Pinpoint the cell where the given text exists, returning its [X, Y] midpoint coordinate. 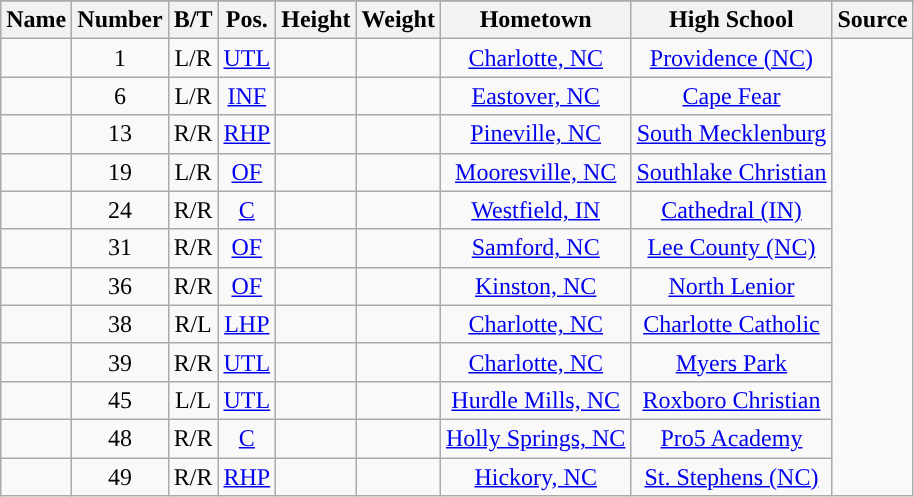
LHP [247, 324]
38 [120, 324]
Southlake Christian [732, 172]
Eastover, NC [535, 96]
Pos. [247, 20]
Source [872, 20]
19 [120, 172]
Hickory, NC [535, 477]
St. Stephens (NC) [732, 477]
6 [120, 96]
Height [316, 20]
Providence (NC) [732, 58]
31 [120, 248]
B/T [193, 20]
24 [120, 210]
13 [120, 134]
INF [247, 96]
45 [120, 400]
R/L [193, 324]
South Mecklenburg [732, 134]
Kinston, NC [535, 286]
Hometown [535, 20]
48 [120, 438]
Number [120, 20]
L/L [193, 400]
Weight [398, 20]
Hurdle Mills, NC [535, 400]
North Lenior [732, 286]
Pro5 Academy [732, 438]
High School [732, 20]
Lee County (NC) [732, 248]
Cape Fear [732, 96]
49 [120, 477]
Holly Springs, NC [535, 438]
Charlotte Catholic [732, 324]
Pineville, NC [535, 134]
36 [120, 286]
Westfield, IN [535, 210]
39 [120, 362]
Myers Park [732, 362]
Name [36, 20]
Roxboro Christian [732, 400]
Samford, NC [535, 248]
Mooresville, NC [535, 172]
Cathedral (IN) [732, 210]
1 [120, 58]
